Capture the cell that displays the provided text and extract its [x, y] central coordinate. 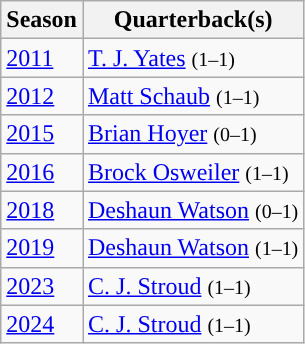
Deshaun Watson (0–1) [192, 210]
2019 [42, 248]
2012 [42, 96]
2011 [42, 58]
T. J. Yates (1–1) [192, 58]
Quarterback(s) [192, 20]
2024 [42, 324]
Season [42, 20]
Brock Osweiler (1–1) [192, 172]
2016 [42, 172]
Deshaun Watson (1–1) [192, 248]
Matt Schaub (1–1) [192, 96]
Brian Hoyer (0–1) [192, 134]
2015 [42, 134]
2023 [42, 286]
2018 [42, 210]
